Extract the [x, y] coordinate from the center of the cell holding the provided text.  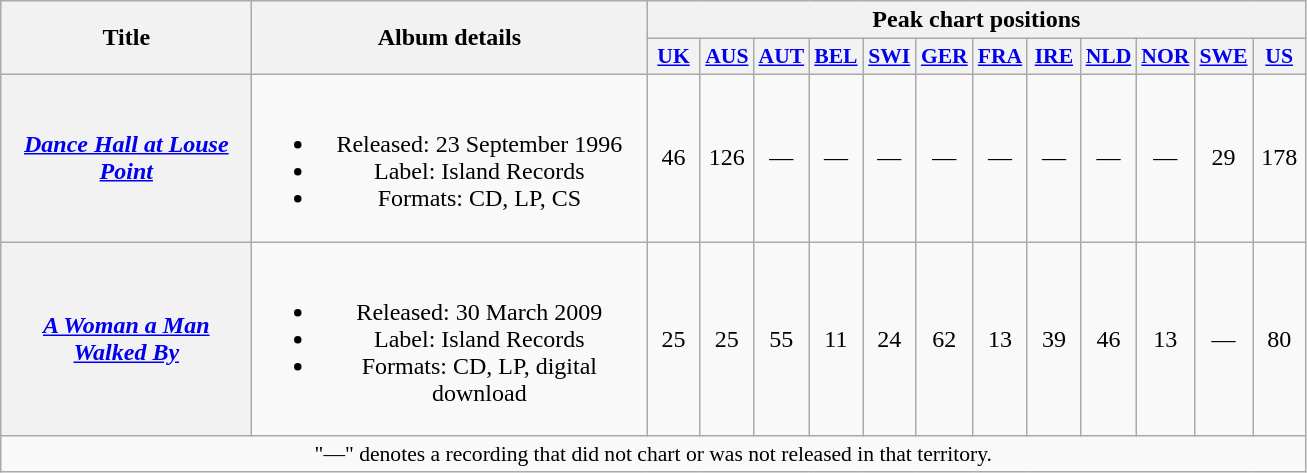
Album details [450, 38]
"—" denotes a recording that did not chart or was not released in that territory. [654, 454]
SWE [1223, 57]
Released: 23 September 1996Label: Island RecordsFormats: CD, LP, CS [450, 158]
A Woman a Man Walked By [126, 339]
IRE [1054, 57]
BEL [836, 57]
29 [1223, 158]
SWI [890, 57]
24 [890, 339]
Released: 30 March 2009Label: Island RecordsFormats: CD, LP, digital download [450, 339]
11 [836, 339]
NOR [1165, 57]
US [1280, 57]
Peak chart positions [976, 20]
126 [726, 158]
UK [674, 57]
AUT [782, 57]
Dance Hall at Louse Point [126, 158]
NLD [1109, 57]
GER [944, 57]
80 [1280, 339]
62 [944, 339]
Title [126, 38]
39 [1054, 339]
178 [1280, 158]
FRA [1000, 57]
AUS [726, 57]
55 [782, 339]
